Extract the [x, y] coordinate from the center of the cell holding the provided text.  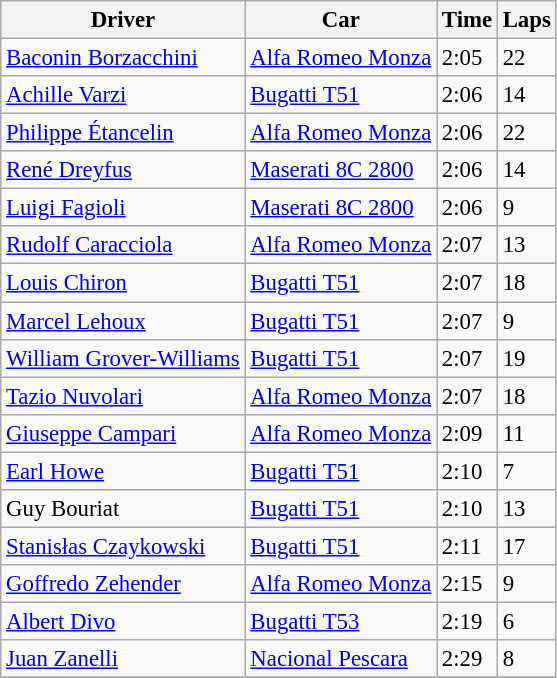
2:09 [468, 433]
Philippe Étancelin [123, 133]
Marcel Lehoux [123, 321]
17 [526, 546]
Goffredo Zehender [123, 584]
Giuseppe Campari [123, 433]
Stanisłas Czaykowski [123, 546]
Baconin Borzacchini [123, 58]
7 [526, 471]
Guy Bouriat [123, 509]
Juan Zanelli [123, 659]
Laps [526, 20]
2:19 [468, 621]
6 [526, 621]
11 [526, 433]
2:29 [468, 659]
René Dreyfus [123, 170]
Achille Varzi [123, 95]
Bugatti T53 [341, 621]
Albert Divo [123, 621]
Car [341, 20]
19 [526, 358]
2:05 [468, 58]
2:15 [468, 584]
8 [526, 659]
Louis Chiron [123, 283]
Driver [123, 20]
Earl Howe [123, 471]
Rudolf Caracciola [123, 245]
William Grover-Williams [123, 358]
Nacional Pescara [341, 659]
Tazio Nuvolari [123, 396]
Time [468, 20]
2:11 [468, 546]
Luigi Fagioli [123, 208]
